Return the [X, Y] coordinate for the center point of the cell that contains the specified text.  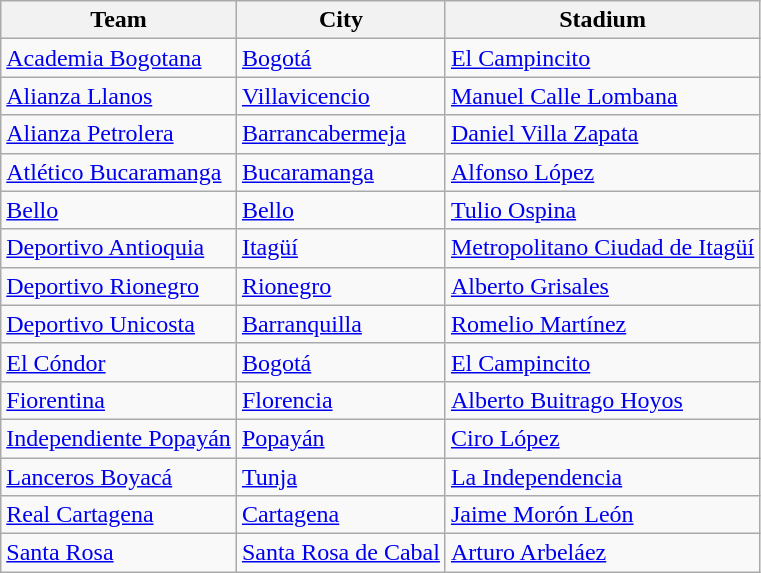
Real Cartagena [119, 515]
Alberto Grisales [602, 286]
Fiorentina [119, 400]
El Cóndor [119, 362]
Ciro López [602, 438]
Academia Bogotana [119, 58]
Tunja [340, 477]
Arturo Arbeláez [602, 553]
Atlético Bucaramanga [119, 172]
Manuel Calle Lombana [602, 96]
Daniel Villa Zapata [602, 134]
Alberto Buitrago Hoyos [602, 400]
Romelio Martínez [602, 324]
Independiente Popayán [119, 438]
Metropolitano Ciudad de Itagüí [602, 248]
Bucaramanga [340, 172]
Jaime Morón León [602, 515]
Deportivo Unicosta [119, 324]
Barrancabermeja [340, 134]
Florencia [340, 400]
Itagüí [340, 248]
Stadium [602, 20]
Tulio Ospina [602, 210]
City [340, 20]
Lanceros Boyacá [119, 477]
Cartagena [340, 515]
Team [119, 20]
Alianza Petrolera [119, 134]
Deportivo Rionegro [119, 286]
Rionegro [340, 286]
Alianza Llanos [119, 96]
Deportivo Antioquia [119, 248]
Popayán [340, 438]
Santa Rosa de Cabal [340, 553]
Villavicencio [340, 96]
Barranquilla [340, 324]
Santa Rosa [119, 553]
Alfonso López [602, 172]
La Independencia [602, 477]
